Output the (x, y) coordinate of the center of the cell containing the given text.  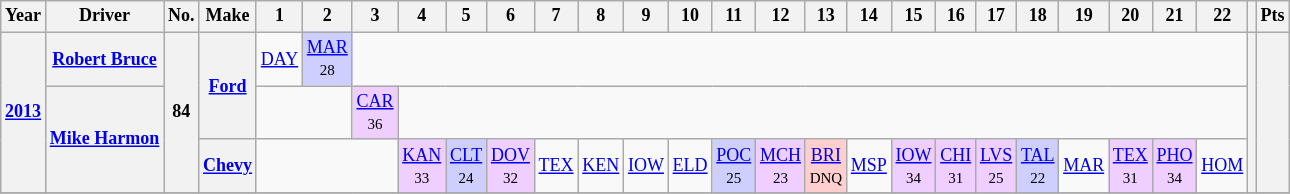
HOM (1222, 166)
No. (182, 16)
Ford (228, 86)
14 (868, 16)
19 (1084, 16)
20 (1130, 16)
DAY (279, 59)
KEN (601, 166)
5 (466, 16)
Make (228, 16)
22 (1222, 16)
PHO34 (1174, 166)
CLT24 (466, 166)
Robert Bruce (104, 59)
MAR28 (327, 59)
IOW (646, 166)
CHI31 (956, 166)
7 (556, 16)
2013 (24, 112)
10 (690, 16)
3 (375, 16)
13 (826, 16)
Year (24, 16)
17 (996, 16)
11 (734, 16)
Pts (1272, 16)
IOW34 (914, 166)
Mike Harmon (104, 140)
TEX31 (1130, 166)
12 (781, 16)
1 (279, 16)
DOV32 (511, 166)
LVS25 (996, 166)
4 (422, 16)
CAR36 (375, 113)
16 (956, 16)
KAN33 (422, 166)
21 (1174, 16)
TEX (556, 166)
Chevy (228, 166)
18 (1038, 16)
6 (511, 16)
84 (182, 112)
POC25 (734, 166)
8 (601, 16)
TAL22 (1038, 166)
2 (327, 16)
15 (914, 16)
MSP (868, 166)
MCH23 (781, 166)
BRIDNQ (826, 166)
MAR (1084, 166)
Driver (104, 16)
ELD (690, 166)
9 (646, 16)
